Return the (X, Y) coordinate for the center point of the cell that contains the specified text.  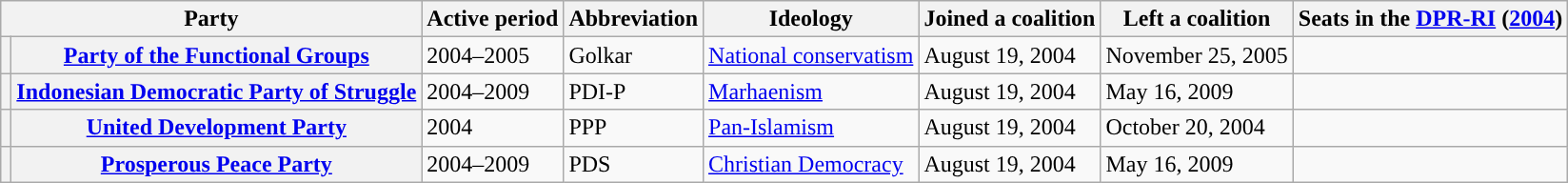
PDS (634, 164)
Golkar (634, 55)
Party (211, 19)
Seats in the DPR-RI (2004) (1430, 19)
November 25, 2005 (1197, 55)
Party of the Functional Groups (217, 55)
October 20, 2004 (1197, 128)
2004 (493, 128)
Left a coalition (1197, 19)
Marhaenism (811, 91)
National conservatism (811, 55)
Prosperous Peace Party (217, 164)
PDI-P (634, 91)
Abbreviation (634, 19)
Ideology (811, 19)
Joined a coalition (1009, 19)
PPP (634, 128)
Pan-Islamism (811, 128)
Indonesian Democratic Party of Struggle (217, 91)
Active period (493, 19)
2004–2005 (493, 55)
United Development Party (217, 128)
Christian Democracy (811, 164)
